Identify which cell holds the provided text, then report its (x, y) central coordinate. 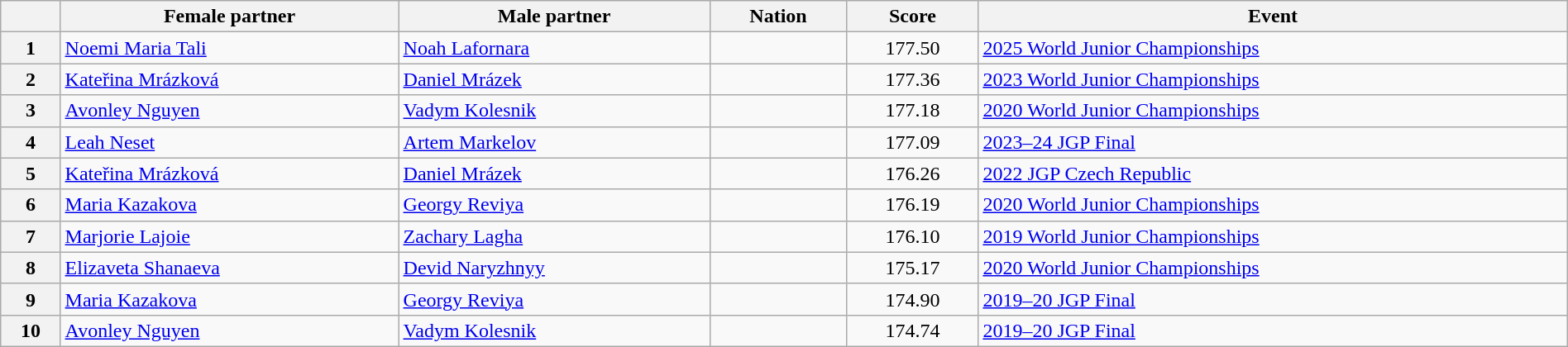
174.74 (913, 330)
9 (31, 299)
10 (31, 330)
2022 JGP Czech Republic (1273, 173)
177.50 (913, 48)
Leah Neset (230, 142)
Nation (778, 17)
Female partner (230, 17)
5 (31, 173)
8 (31, 268)
Male partner (554, 17)
Artem Markelov (554, 142)
Noah Lafornara (554, 48)
3 (31, 111)
1 (31, 48)
175.17 (913, 268)
Devid Naryzhnyy (554, 268)
4 (31, 142)
Elizaveta Shanaeva (230, 268)
2023–24 JGP Final (1273, 142)
Marjorie Lajoie (230, 236)
176.26 (913, 173)
7 (31, 236)
177.36 (913, 79)
177.18 (913, 111)
176.19 (913, 205)
2023 World Junior Championships (1273, 79)
6 (31, 205)
Score (913, 17)
177.09 (913, 142)
Event (1273, 17)
176.10 (913, 236)
Noemi Maria Tali (230, 48)
2025 World Junior Championships (1273, 48)
Zachary Lagha (554, 236)
2019 World Junior Championships (1273, 236)
2 (31, 79)
174.90 (913, 299)
